Find where the given text appears and provide that cell's center as [x, y] coordinate. 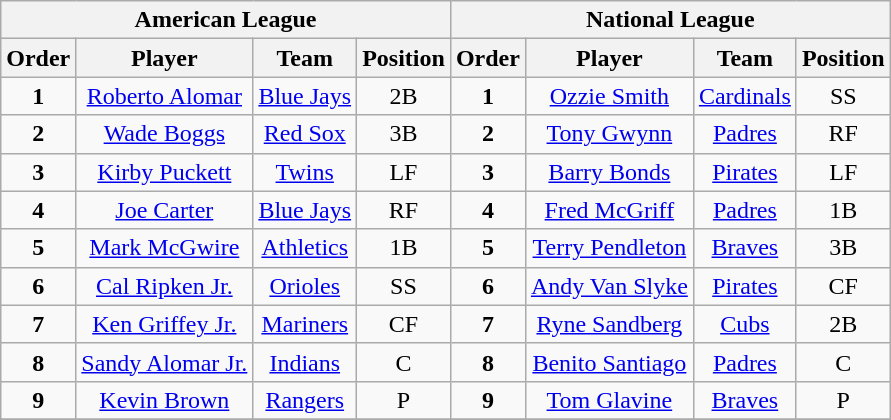
Fred McGriff [609, 210]
Roberto Alomar [164, 96]
Tom Glavine [609, 400]
Benito Santiago [609, 362]
National League [670, 20]
Andy Van Slyke [609, 286]
Cubs [744, 324]
Joe Carter [164, 210]
Terry Pendleton [609, 248]
Kevin Brown [164, 400]
Twins [305, 172]
Ken Griffey Jr. [164, 324]
Kirby Puckett [164, 172]
Orioles [305, 286]
Athletics [305, 248]
Wade Boggs [164, 134]
Mariners [305, 324]
Indians [305, 362]
Tony Gwynn [609, 134]
Sandy Alomar Jr. [164, 362]
Barry Bonds [609, 172]
Ozzie Smith [609, 96]
Cardinals [744, 96]
Cal Ripken Jr. [164, 286]
Mark McGwire [164, 248]
Rangers [305, 400]
American League [226, 20]
Ryne Sandberg [609, 324]
Red Sox [305, 134]
